Find where the given text appears and provide that cell's center as [X, Y] coordinate. 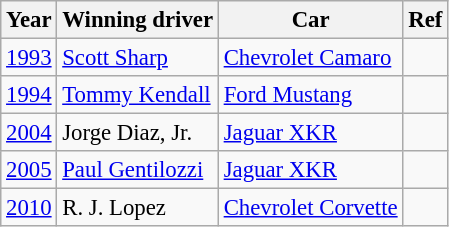
R. J. Lopez [138, 208]
Car [310, 20]
2004 [29, 133]
1994 [29, 95]
Chevrolet Corvette [310, 208]
2005 [29, 170]
Tommy Kendall [138, 95]
Ford Mustang [310, 95]
Ref [426, 20]
Paul Gentilozzi [138, 170]
2010 [29, 208]
1993 [29, 58]
Jorge Diaz, Jr. [138, 133]
Year [29, 20]
Scott Sharp [138, 58]
Chevrolet Camaro [310, 58]
Winning driver [138, 20]
